Capture the cell that displays the provided text and extract its (x, y) central coordinate. 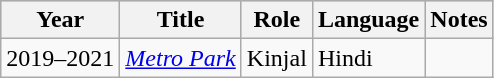
Kinjal (276, 58)
Role (276, 20)
Metro Park (180, 58)
2019–2021 (60, 58)
Hindi (368, 58)
Year (60, 20)
Notes (459, 20)
Language (368, 20)
Title (180, 20)
